Capture the cell that displays the provided text and extract its (X, Y) central coordinate. 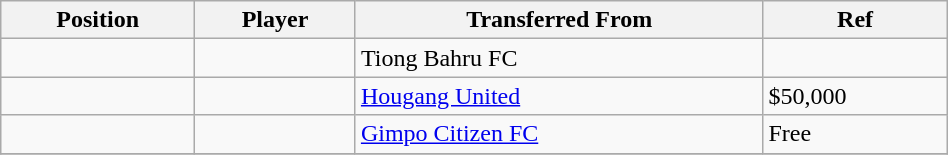
Free (855, 134)
Position (98, 20)
Hougang United (559, 96)
Tiong Bahru FC (559, 58)
Ref (855, 20)
Player (276, 20)
Transferred From (559, 20)
$50,000 (855, 96)
Gimpo Citizen FC (559, 134)
